Return [X, Y] of the center of cell containing provided text 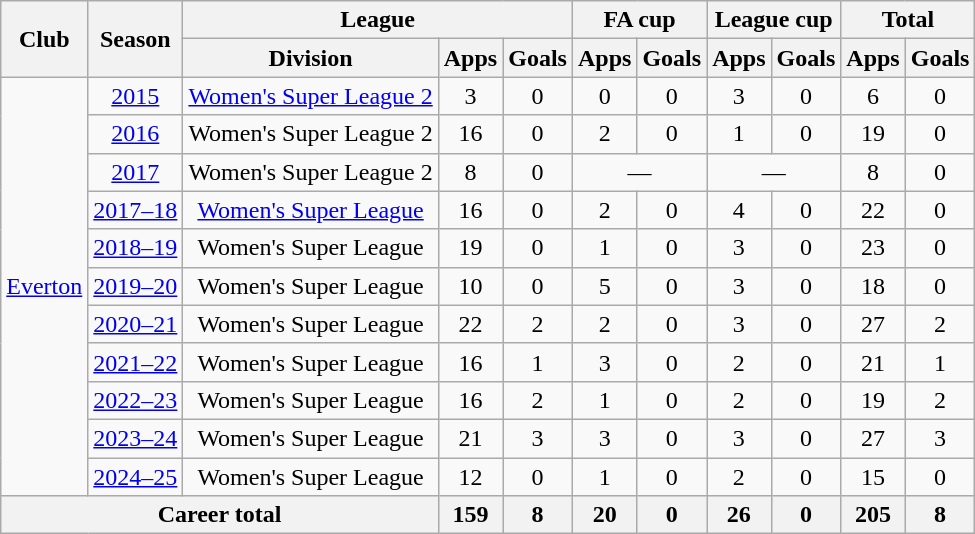
2019–20 [136, 286]
2024–25 [136, 477]
Career total [220, 515]
23 [873, 248]
4 [739, 210]
2020–21 [136, 324]
League cup [774, 20]
20 [604, 515]
FA cup [639, 20]
26 [739, 515]
2015 [136, 96]
Club [44, 39]
Everton [44, 286]
12 [470, 477]
2017 [136, 172]
2022–23 [136, 400]
League [378, 20]
2018–19 [136, 248]
Total [908, 20]
2021–22 [136, 362]
2023–24 [136, 438]
2017–18 [136, 210]
6 [873, 96]
18 [873, 286]
205 [873, 515]
15 [873, 477]
2016 [136, 134]
Season [136, 39]
159 [470, 515]
10 [470, 286]
Division [310, 58]
5 [604, 286]
